Search for the cell housing the specified text and yield its (X, Y) center coordinate. 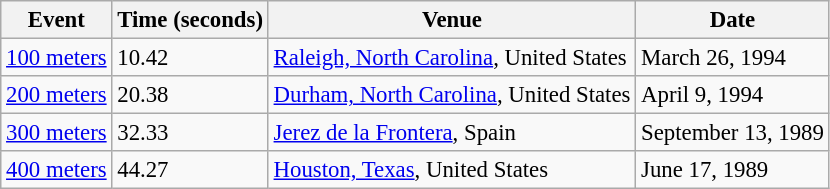
400 meters (56, 170)
Jerez de la Frontera, Spain (452, 133)
Durham, North Carolina, United States (452, 95)
Raleigh, North Carolina, United States (452, 58)
Venue (452, 20)
March 26, 1994 (732, 58)
100 meters (56, 58)
April 9, 1994 (732, 95)
20.38 (190, 95)
September 13, 1989 (732, 133)
200 meters (56, 95)
Date (732, 20)
32.33 (190, 133)
10.42 (190, 58)
Event (56, 20)
44.27 (190, 170)
Houston, Texas, United States (452, 170)
300 meters (56, 133)
Time (seconds) (190, 20)
June 17, 1989 (732, 170)
